Locate the cell with the specified text and output its [x, y] center coordinate. 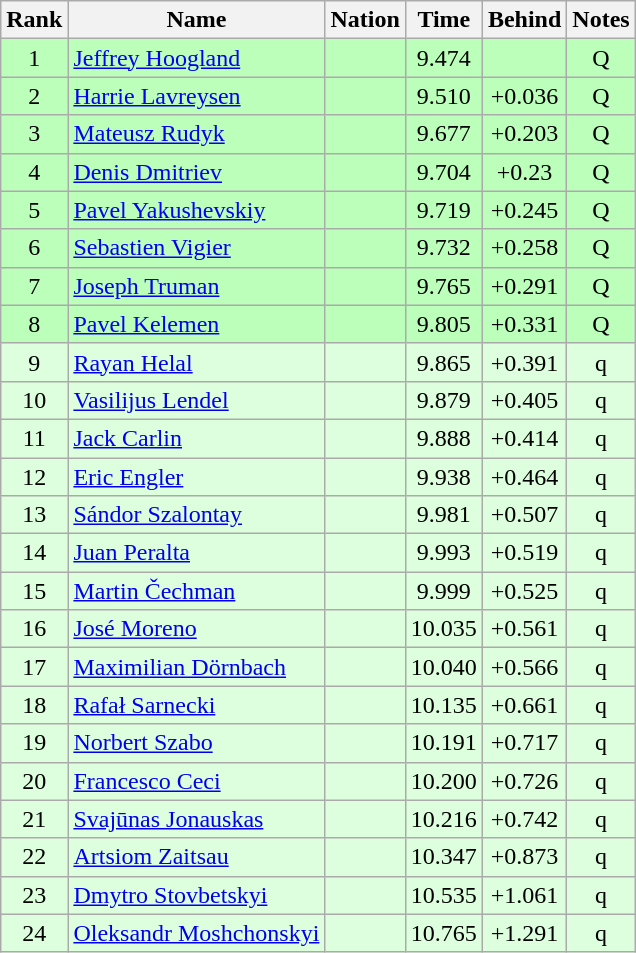
+0.873 [524, 857]
9.879 [444, 400]
Martin Čechman [196, 591]
3 [34, 134]
Jack Carlin [196, 438]
+0.414 [524, 438]
Svajūnas Jonauskas [196, 819]
5 [34, 210]
23 [34, 895]
9.865 [444, 362]
Rafał Sarnecki [196, 705]
+0.331 [524, 324]
20 [34, 781]
Time [444, 20]
+0.291 [524, 286]
Sebastien Vigier [196, 248]
10.216 [444, 819]
Dmytro Stovbetskyi [196, 895]
9.474 [444, 58]
Francesco Ceci [196, 781]
11 [34, 438]
+0.464 [524, 477]
Maximilian Dörnbach [196, 667]
10 [34, 400]
+0.036 [524, 96]
9.888 [444, 438]
19 [34, 743]
1 [34, 58]
21 [34, 819]
+0.519 [524, 553]
+0.405 [524, 400]
9.719 [444, 210]
9.677 [444, 134]
+1.061 [524, 895]
4 [34, 172]
+0.245 [524, 210]
2 [34, 96]
15 [34, 591]
10.535 [444, 895]
9.993 [444, 553]
13 [34, 515]
+0.717 [524, 743]
Sándor Szalontay [196, 515]
Notes [601, 20]
10.040 [444, 667]
10.765 [444, 933]
7 [34, 286]
9 [34, 362]
Joseph Truman [196, 286]
Rank [34, 20]
+0.507 [524, 515]
9.510 [444, 96]
Rayan Helal [196, 362]
8 [34, 324]
+0.391 [524, 362]
Eric Engler [196, 477]
9.732 [444, 248]
Vasilijus Lendel [196, 400]
24 [34, 933]
Pavel Kelemen [196, 324]
10.200 [444, 781]
12 [34, 477]
10.135 [444, 705]
9.704 [444, 172]
Norbert Szabo [196, 743]
10.035 [444, 629]
9.805 [444, 324]
+0.726 [524, 781]
9.938 [444, 477]
10.191 [444, 743]
Artsiom Zaitsau [196, 857]
Denis Dmitriev [196, 172]
José Moreno [196, 629]
22 [34, 857]
16 [34, 629]
Harrie Lavreysen [196, 96]
9.999 [444, 591]
Oleksandr Moshchonskyi [196, 933]
17 [34, 667]
+0.525 [524, 591]
+0.258 [524, 248]
Jeffrey Hoogland [196, 58]
6 [34, 248]
+0.661 [524, 705]
+1.291 [524, 933]
18 [34, 705]
+0.742 [524, 819]
Name [196, 20]
9.765 [444, 286]
Behind [524, 20]
+0.23 [524, 172]
+0.566 [524, 667]
9.981 [444, 515]
Nation [365, 20]
Pavel Yakushevskiy [196, 210]
14 [34, 553]
10.347 [444, 857]
+0.203 [524, 134]
+0.561 [524, 629]
Juan Peralta [196, 553]
Mateusz Rudyk [196, 134]
